Detect which cell encompasses the target text, then output its (X, Y) center coordinate. 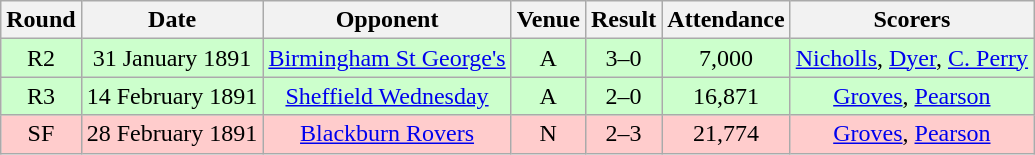
N (548, 134)
7,000 (726, 58)
14 February 1891 (172, 96)
Scorers (912, 20)
R2 (41, 58)
2–0 (623, 96)
2–3 (623, 134)
Blackburn Rovers (387, 134)
3–0 (623, 58)
21,774 (726, 134)
Result (623, 20)
Attendance (726, 20)
31 January 1891 (172, 58)
Date (172, 20)
Nicholls, Dyer, C. Perry (912, 58)
Round (41, 20)
Opponent (387, 20)
16,871 (726, 96)
SF (41, 134)
Venue (548, 20)
28 February 1891 (172, 134)
R3 (41, 96)
Birmingham St George's (387, 58)
Sheffield Wednesday (387, 96)
